Detect which cell encompasses the target text, then output its (X, Y) center coordinate. 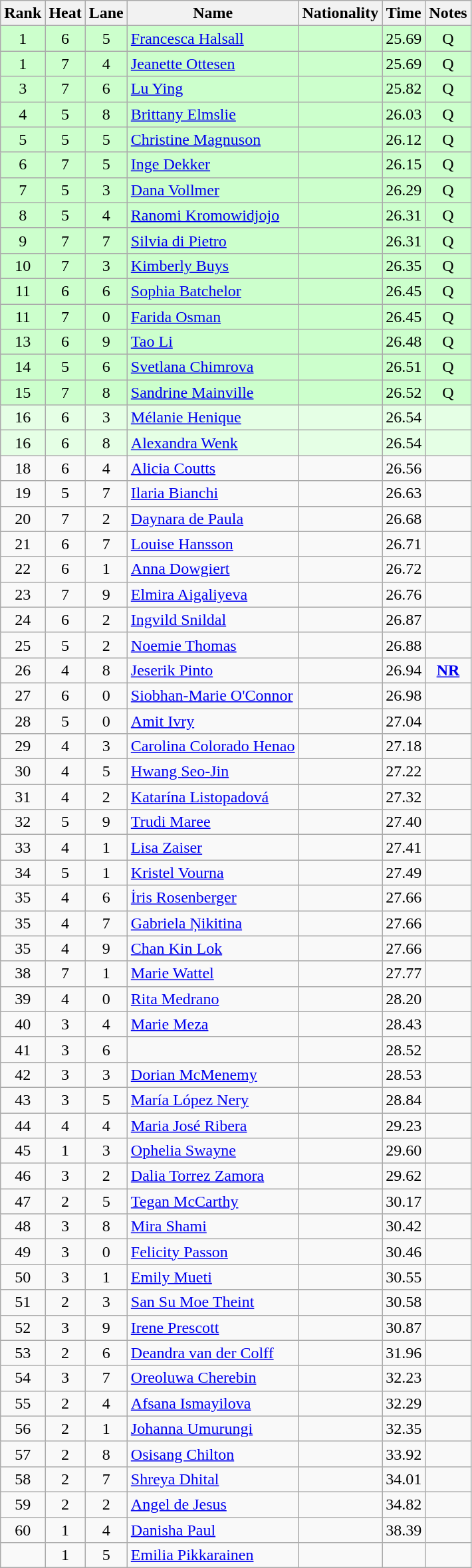
Gabriela Ņikitina (213, 923)
27.77 (404, 974)
Dalia Torrez Zamora (213, 1176)
26.76 (404, 594)
45 (23, 1151)
Lane (106, 13)
32.35 (404, 1429)
Ophelia Swayne (213, 1151)
26.63 (404, 493)
26.35 (404, 266)
Dorian McMenemy (213, 1075)
32.29 (404, 1403)
Lu Ying (213, 89)
Notes (448, 13)
26.88 (404, 645)
26.51 (404, 367)
Chan Kin Lok (213, 948)
Lisa Zaiser (213, 847)
26.71 (404, 544)
26.72 (404, 569)
23 (23, 594)
30.42 (404, 1227)
Amit Ivry (213, 721)
28 (23, 721)
Shreya Dhital (213, 1479)
26.98 (404, 695)
Time (404, 13)
Jeanette Ottesen (213, 64)
50 (23, 1277)
Tao Li (213, 342)
Louise Hansson (213, 544)
Noemie Thomas (213, 645)
26.87 (404, 620)
Emilia Pikkarainen (213, 1555)
26.29 (404, 190)
27.41 (404, 847)
28.53 (404, 1075)
Ilaria Bianchi (213, 493)
52 (23, 1328)
Jeserik Pinto (213, 670)
21 (23, 544)
Emily Mueti (213, 1277)
30.58 (404, 1302)
Kimberly Buys (213, 266)
27.18 (404, 746)
29.23 (404, 1126)
40 (23, 1024)
48 (23, 1227)
42 (23, 1075)
28.52 (404, 1049)
Hwang Seo-Jin (213, 772)
Rank (23, 13)
26.12 (404, 139)
Alexandra Wenk (213, 443)
Christine Magnuson (213, 139)
Anna Dowgiert (213, 569)
María López Nery (213, 1100)
22 (23, 569)
29 (23, 746)
26 (23, 670)
Afsana Ismayilova (213, 1403)
25.82 (404, 89)
31 (23, 797)
Inge Dekker (213, 165)
Katarína Listopadová (213, 797)
Siobhan-Marie O'Connor (213, 695)
27.04 (404, 721)
Mira Shami (213, 1227)
19 (23, 493)
26.56 (404, 468)
20 (23, 519)
Rita Medrano (213, 999)
18 (23, 468)
46 (23, 1176)
55 (23, 1403)
31.96 (404, 1353)
27.22 (404, 772)
27.49 (404, 873)
Heat (65, 13)
15 (23, 392)
İris Rosenberger (213, 898)
Marie Meza (213, 1024)
26.94 (404, 670)
39 (23, 999)
Brittany Elmslie (213, 114)
43 (23, 1100)
53 (23, 1353)
Alicia Coutts (213, 468)
28.20 (404, 999)
41 (23, 1049)
Elmira Aigaliyeva (213, 594)
30 (23, 772)
Johanna Umurungi (213, 1429)
34 (23, 873)
27.32 (404, 797)
27 (23, 695)
Carolina Colorado Henao (213, 746)
Maria José Ribera (213, 1126)
28.84 (404, 1100)
Mélanie Henique (213, 418)
Tegan McCarthy (213, 1201)
44 (23, 1126)
Kristel Vourna (213, 873)
59 (23, 1504)
32 (23, 822)
Danisha Paul (213, 1529)
Svetlana Chimrova (213, 367)
NR (448, 670)
Name (213, 13)
32.23 (404, 1378)
Ranomi Kromowidjojo (213, 215)
26.68 (404, 519)
26.52 (404, 392)
51 (23, 1302)
27.40 (404, 822)
25 (23, 645)
28.43 (404, 1024)
30.17 (404, 1201)
Oreoluwa Cherebin (213, 1378)
54 (23, 1378)
26.48 (404, 342)
38.39 (404, 1529)
30.55 (404, 1277)
30.87 (404, 1328)
Osisang Chilton (213, 1454)
60 (23, 1529)
38 (23, 974)
24 (23, 620)
30.46 (404, 1252)
Farida Osman (213, 317)
Deandra van der Colff (213, 1353)
56 (23, 1429)
Marie Wattel (213, 974)
29.62 (404, 1176)
29.60 (404, 1151)
57 (23, 1454)
26.15 (404, 165)
Francesca Halsall (213, 39)
13 (23, 342)
58 (23, 1479)
Dana Vollmer (213, 190)
33 (23, 847)
34.01 (404, 1479)
Irene Prescott (213, 1328)
San Su Moe Theint (213, 1302)
49 (23, 1252)
34.82 (404, 1504)
Angel de Jesus (213, 1504)
Trudi Maree (213, 822)
47 (23, 1201)
Ingvild Snildal (213, 620)
Felicity Passon (213, 1252)
Sandrine Mainville (213, 392)
26.03 (404, 114)
10 (23, 266)
Nationality (340, 13)
Silvia di Pietro (213, 240)
33.92 (404, 1454)
Daynara de Paula (213, 519)
14 (23, 367)
Sophia Batchelor (213, 291)
